Detect which cell encompasses the target text, then output its (X, Y) center coordinate. 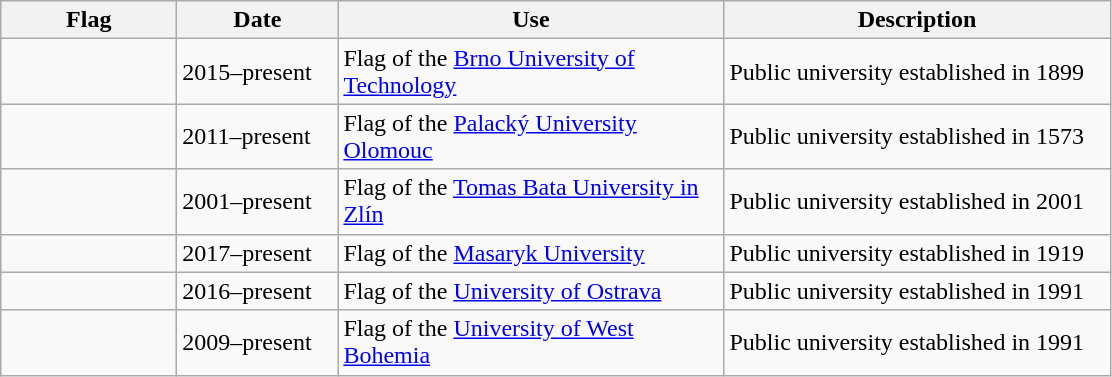
Public university established in 2001 (917, 202)
Flag of the Palacký University Olomouc (531, 136)
2015–present (258, 72)
2011–present (258, 136)
2009–present (258, 342)
Public university established in 1899 (917, 72)
Public university established in 1919 (917, 253)
2001–present (258, 202)
Flag of the University of Ostrava (531, 291)
Date (258, 20)
Description (917, 20)
Public university established in 1573 (917, 136)
Use (531, 20)
Flag (89, 20)
Flag of the Masaryk University (531, 253)
Flag of the University of West Bohemia (531, 342)
Flag of the Brno University of Technology (531, 72)
2017–present (258, 253)
2016–present (258, 291)
Flag of the Tomas Bata University in Zlín (531, 202)
